From the cell containing the given text, extract its center point as (x, y) coordinate. 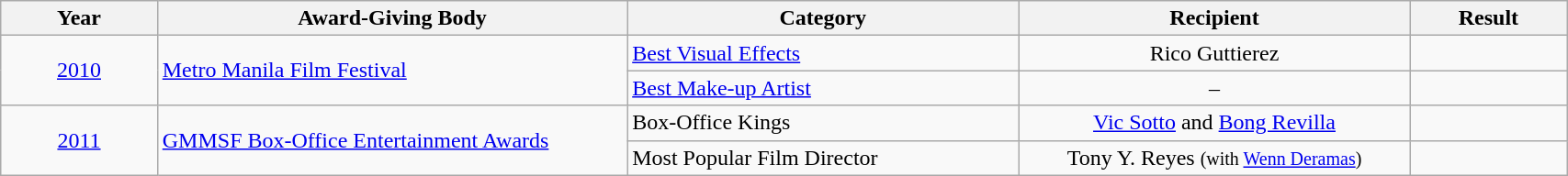
Vic Sotto and Bong Revilla (1214, 123)
2010 (79, 71)
Award-Giving Body (391, 18)
– (1214, 88)
Box-Office Kings (823, 123)
Recipient (1214, 18)
Best Make-up Artist (823, 88)
Result (1488, 18)
Category (823, 18)
Most Popular Film Director (823, 158)
2011 (79, 140)
Tony Y. Reyes (with Wenn Deramas) (1214, 158)
Metro Manila Film Festival (391, 71)
Year (79, 18)
Best Visual Effects (823, 53)
Rico Guttierez (1214, 53)
GMMSF Box-Office Entertainment Awards (391, 140)
